Capture the cell that displays the provided text and extract its (x, y) central coordinate. 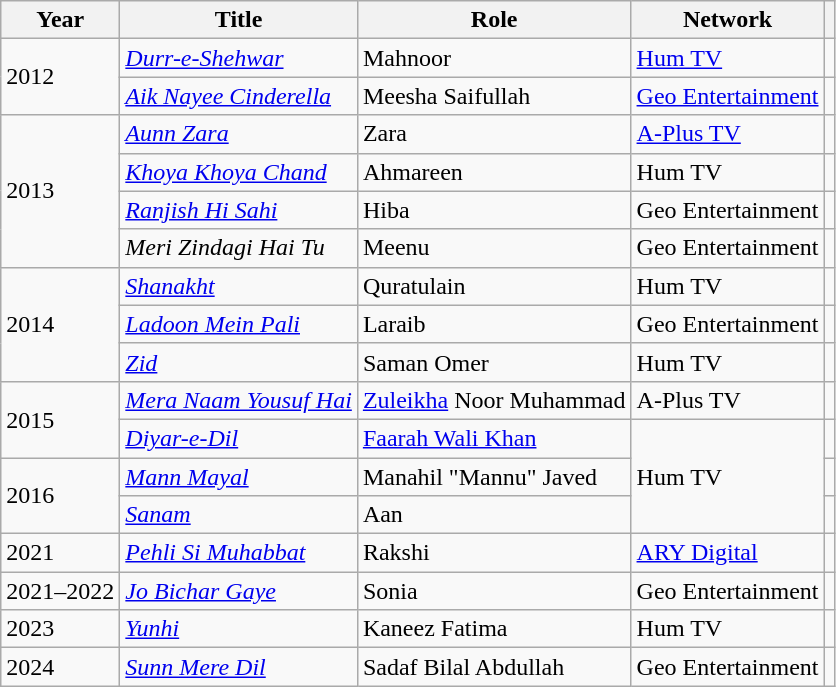
Ranjish Hi Sahi (239, 210)
Title (239, 20)
Durr-e-Shehwar (239, 58)
Meri Zindagi Hai Tu (239, 248)
Manahil "Mannu" Javed (494, 477)
Meenu (494, 248)
2021 (60, 553)
2024 (60, 667)
Aan (494, 515)
2016 (60, 496)
Diyar-e-Dil (239, 438)
Laraib (494, 324)
Aunn Zara (239, 134)
Ladoon Mein Pali (239, 324)
Meesha Saifullah (494, 96)
Quratulain (494, 286)
Kaneez Fatima (494, 629)
ARY Digital (728, 553)
Yunhi (239, 629)
2023 (60, 629)
Network (728, 20)
Mera Naam Yousuf Hai (239, 400)
Khoya Khoya Chand (239, 172)
Mahnoor (494, 58)
Role (494, 20)
Year (60, 20)
Sunn Mere Dil (239, 667)
2013 (60, 191)
Jo Bichar Gaye (239, 591)
Sadaf Bilal Abdullah (494, 667)
Shanakht (239, 286)
Zuleikha Noor Muhammad (494, 400)
Zara (494, 134)
Hiba (494, 210)
Faarah Wali Khan (494, 438)
Mann Mayal (239, 477)
Aik Nayee Cinderella (239, 96)
Saman Omer (494, 362)
Sonia (494, 591)
2021–2022 (60, 591)
Rakshi (494, 553)
Sanam (239, 515)
Zid (239, 362)
Pehli Si Muhabbat (239, 553)
2012 (60, 77)
Ahmareen (494, 172)
2015 (60, 419)
2014 (60, 324)
